Extract the (x, y) coordinate from the center of the cell holding the provided text.  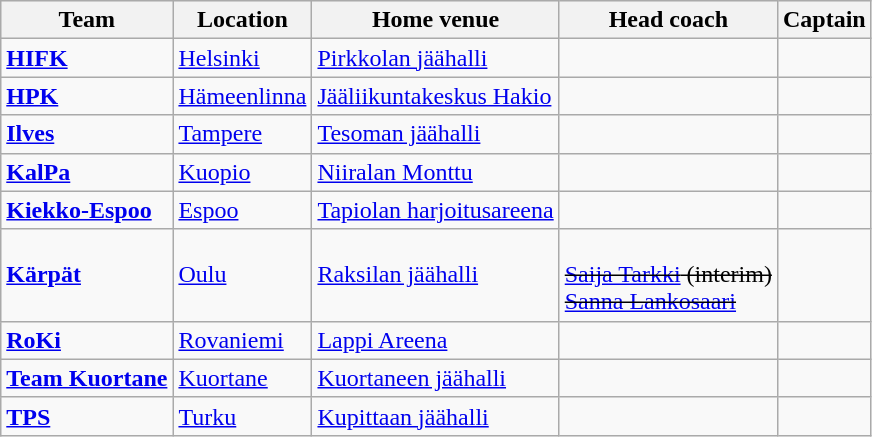
Espoo (242, 210)
Head coach (668, 20)
Lappi Areena (436, 340)
Hämeenlinna (242, 96)
Kuopio (242, 172)
Captain (824, 20)
KalPa (87, 172)
Helsinki (242, 58)
Home venue (436, 20)
Jääliikuntakeskus Hakio (436, 96)
Tapiolan harjoitusareena (436, 210)
Raksilan jäähalli (436, 275)
Kärpät (87, 275)
Rovaniemi (242, 340)
HIFK (87, 58)
Tesoman jäähalli (436, 134)
Kupittaan jäähalli (436, 416)
HPK (87, 96)
Saija Tarkki (interim)Sanna Lankosaari (668, 275)
Kuortaneen jäähalli (436, 378)
Turku (242, 416)
Niiralan Monttu (436, 172)
Ilves (87, 134)
Oulu (242, 275)
Team Kuortane (87, 378)
Location (242, 20)
RoKi (87, 340)
Kiekko-Espoo (87, 210)
TPS (87, 416)
Kuortane (242, 378)
Pirkkolan jäähalli (436, 58)
Tampere (242, 134)
Team (87, 20)
